Search for the cell housing the specified text and yield its (x, y) center coordinate. 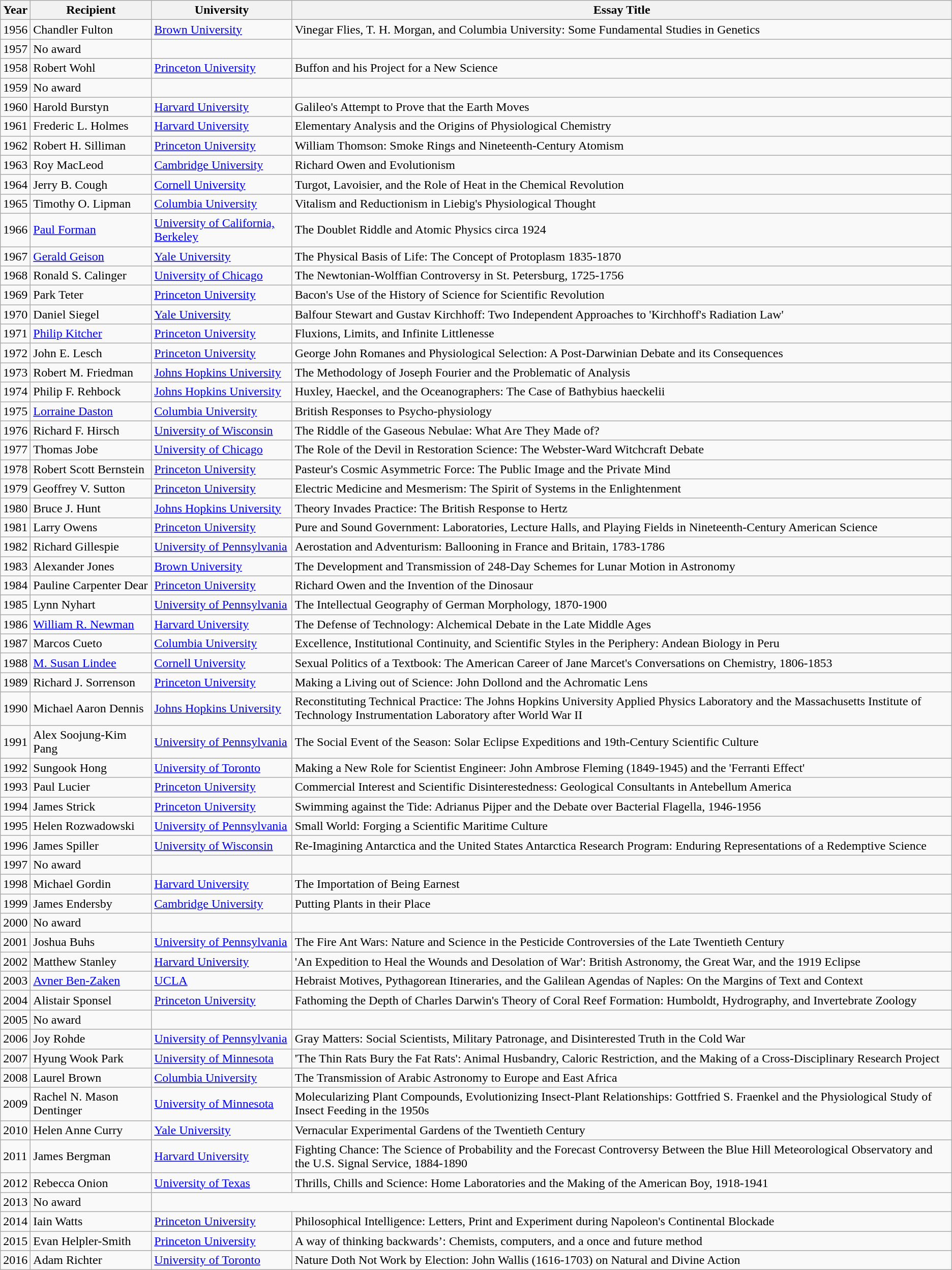
1964 (15, 184)
1972 (15, 353)
Helen Rozwadowski (91, 826)
Bruce J. Hunt (91, 508)
1974 (15, 392)
Theory Invades Practice: The British Response to Hertz (621, 508)
1965 (15, 204)
James Endersby (91, 903)
2001 (15, 942)
Fathoming the Depth of Charles Darwin's Theory of Coral Reef Formation: Humboldt, Hydrography, and Invertebrate Zoology (621, 1000)
James Spiller (91, 845)
Richard Owen and Evolutionism (621, 165)
1992 (15, 768)
Thomas Jobe (91, 450)
Excellence, Institutional Continuity, and Scientific Styles in the Periphery: Andean Biology in Peru (621, 644)
2014 (15, 1221)
Philip Kitcher (91, 334)
Re-Imagining Antarctica and the United States Antarctica Research Program: Enduring Representations of a Redemptive Science (621, 845)
Nature Doth Not Work by Election: John Wallis (1616-1703) on Natural and Divine Action (621, 1260)
Robert Wohl (91, 68)
1994 (15, 806)
1968 (15, 276)
Pure and Sound Government: Laboratories, Lecture Halls, and Playing Fields in Nineteenth-Century American Science (621, 527)
1957 (15, 49)
Bacon's Use of the History of Science for Scientific Revolution (621, 295)
M. Susan Lindee (91, 663)
1963 (15, 165)
1960 (15, 107)
2010 (15, 1130)
Joshua Buhs (91, 942)
British Responses to Psycho-physiology (621, 411)
Pasteur's Cosmic Asymmetric Force: The Public Image and the Private Mind (621, 469)
Paul Forman (91, 230)
Richard Gillespie (91, 546)
William Thomson: Smoke Rings and Nineteenth-Century Atomism (621, 146)
Making a Living out of Science: John Dollond and the Achromatic Lens (621, 682)
Paul Lucier (91, 787)
1986 (15, 624)
1980 (15, 508)
Year (15, 10)
Rebecca Onion (91, 1182)
2006 (15, 1039)
2011 (15, 1156)
Avner Ben-Zaken (91, 981)
Adam Richter (91, 1260)
1958 (15, 68)
Lynn Nyhart (91, 605)
Sungook Hong (91, 768)
Evan Helpler-Smith (91, 1241)
Richard Owen and the Invention of the Dinosaur (621, 586)
1991 (15, 742)
Robert Scott Bernstein (91, 469)
1988 (15, 663)
Vernacular Experimental Gardens of the Twentieth Century (621, 1130)
Elementary Analysis and the Origins of Physiological Chemistry (621, 126)
Hebraist Motives, Pythagorean Itineraries, and the Galilean Agendas of Naples: On the Margins of Text and Context (621, 981)
Gray Matters: Social Scientists, Military Patronage, and Disinterested Truth in the Cold War (621, 1039)
Michael Aaron Dennis (91, 708)
2004 (15, 1000)
Frederic L. Holmes (91, 126)
The Defense of Technology: Alchemical Debate in the Late Middle Ages (621, 624)
Harold Burstyn (91, 107)
Alex Soojung-Kim Pang (91, 742)
Philip F. Rehbock (91, 392)
1959 (15, 88)
Geoffrey V. Sutton (91, 488)
1961 (15, 126)
1977 (15, 450)
Larry Owens (91, 527)
Rachel N. Mason Dentinger (91, 1104)
Robert H. Silliman (91, 146)
Chandler Fulton (91, 30)
The Intellectual Geography of German Morphology, 1870-1900 (621, 605)
Commercial Interest and Scientific Disinterestedness: Geological Consultants in Antebellum America (621, 787)
Robert M. Friedman (91, 372)
Philosophical Intelligence: Letters, Print and Experiment during Napoleon's Continental Blockade (621, 1221)
1993 (15, 787)
2016 (15, 1260)
Richard J. Sorrenson (91, 682)
Lorraine Daston (91, 411)
Aerostation and Adventurism: Ballooning in France and Britain, 1783-1786 (621, 546)
The Development and Transmission of 248-Day Schemes for Lunar Motion in Astronomy (621, 566)
The Social Event of the Season: Solar Eclipse Expeditions and 19th-Century Scientific Culture (621, 742)
2003 (15, 981)
1971 (15, 334)
2012 (15, 1182)
1990 (15, 708)
Richard F. Hirsch (91, 430)
1962 (15, 146)
Swimming against the Tide: Adrianus Pijper and the Debate over Bacterial Flagella, 1946-1956 (621, 806)
Matthew Stanley (91, 962)
2013 (15, 1202)
Fluxions, Limits, and Infinite Littlenesse (621, 334)
1984 (15, 586)
University of Texas (222, 1182)
James Strick (91, 806)
The Doublet Riddle and Atomic Physics circa 1924 (621, 230)
1978 (15, 469)
1956 (15, 30)
1987 (15, 644)
Alexander Jones (91, 566)
Recipient (91, 10)
1997 (15, 864)
1970 (15, 314)
William R. Newman (91, 624)
1996 (15, 845)
2015 (15, 1241)
The Riddle of the Gaseous Nebulae: What Are They Made of? (621, 430)
Laurel Brown (91, 1078)
Balfour Stewart and Gustav Kirchhoff: Two Independent Approaches to 'Kirchhoff's Radiation Law' (621, 314)
Putting Plants in their Place (621, 903)
2002 (15, 962)
Pauline Carpenter Dear (91, 586)
The Role of the Devil in Restoration Science: The Webster-Ward Witchcraft Debate (621, 450)
'The Thin Rats Bury the Fat Rats': Animal Husbandry, Caloric Restriction, and the Making of a Cross-Disciplinary Research Project (621, 1058)
Daniel Siegel (91, 314)
2008 (15, 1078)
1973 (15, 372)
The Physical Basis of Life: The Concept of Protoplasm 1835-1870 (621, 256)
2005 (15, 1020)
Helen Anne Curry (91, 1130)
Jerry B. Cough (91, 184)
Thrills, Chills and Science: Home Laboratories and the Making of the American Boy, 1918-1941 (621, 1182)
Joy Rohde (91, 1039)
The Newtonian-Wolffian Controversy in St. Petersburg, 1725-1756 (621, 276)
1981 (15, 527)
Buffon and his Project for a New Science (621, 68)
1969 (15, 295)
Ronald S. Calinger (91, 276)
Making a New Role for Scientist Engineer: John Ambrose Fleming (1849-1945) and the 'Ferranti Effect' (621, 768)
Turgot, Lavoisier, and the Role of Heat in the Chemical Revolution (621, 184)
Vinegar Flies, T. H. Morgan, and Columbia University: Some Fundamental Studies in Genetics (621, 30)
John E. Lesch (91, 353)
2009 (15, 1104)
Galileo's Attempt to Prove that the Earth Moves (621, 107)
The Importation of Being Earnest (621, 884)
1989 (15, 682)
1976 (15, 430)
The Fire Ant Wars: Nature and Science in the Pesticide Controversies of the Late Twentieth Century (621, 942)
Gerald Geison (91, 256)
1998 (15, 884)
1967 (15, 256)
1975 (15, 411)
George John Romanes and Physiological Selection: A Post-Darwinian Debate and its Consequences (621, 353)
James Bergman (91, 1156)
1966 (15, 230)
Timothy O. Lipman (91, 204)
UCLA (222, 981)
Alistair Sponsel (91, 1000)
Roy MacLeod (91, 165)
2000 (15, 923)
Hyung Wook Park (91, 1058)
1983 (15, 566)
University of California, Berkeley (222, 230)
2007 (15, 1058)
The Transmission of Arabic Astronomy to Europe and East Africa (621, 1078)
University (222, 10)
'An Expedition to Heal the Wounds and Desolation of War': British Astronomy, the Great War, and the 1919 Eclipse (621, 962)
1985 (15, 605)
1982 (15, 546)
Park Teter (91, 295)
Iain Watts (91, 1221)
Huxley, Haeckel, and the Oceanographers: The Case of Bathybius haeckelii (621, 392)
The Methodology of Joseph Fourier and the Problematic of Analysis (621, 372)
A way of thinking backwards’: Chemists, computers, and a once and future method (621, 1241)
1995 (15, 826)
Sexual Politics of a Textbook: The American Career of Jane Marcet's Conversations on Chemistry, 1806-1853 (621, 663)
Small World: Forging a Scientific Maritime Culture (621, 826)
Electric Medicine and Mesmerism: The Spirit of Systems in the Enlightenment (621, 488)
Marcos Cueto (91, 644)
1999 (15, 903)
Essay Title (621, 10)
1979 (15, 488)
Vitalism and Reductionism in Liebig's Physiological Thought (621, 204)
Michael Gordin (91, 884)
